Capture the cell that displays the provided text and extract its [X, Y] central coordinate. 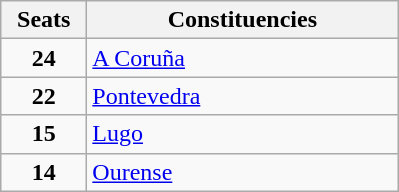
14 [44, 172]
22 [44, 96]
15 [44, 134]
Seats [44, 20]
Pontevedra [242, 96]
Lugo [242, 134]
24 [44, 58]
Constituencies [242, 20]
Ourense [242, 172]
A Coruña [242, 58]
